Extract the (x, y) coordinate from the center of the cell holding the provided text.  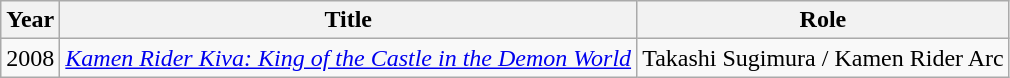
Role (824, 20)
Kamen Rider Kiva: King of the Castle in the Demon World (348, 58)
Takashi Sugimura / Kamen Rider Arc (824, 58)
Year (30, 20)
Title (348, 20)
2008 (30, 58)
